Extract the [x, y] coordinate from the center of the cell holding the provided text.  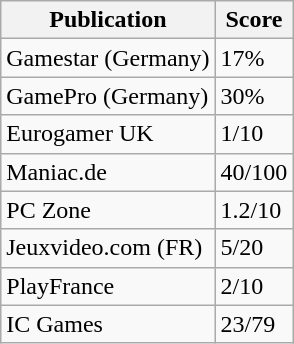
GamePro (Germany) [108, 96]
PlayFrance [108, 286]
Score [254, 20]
30% [254, 96]
Eurogamer UK [108, 134]
17% [254, 58]
Jeuxvideo.com (FR) [108, 248]
Maniac.de [108, 172]
Gamestar (Germany) [108, 58]
1.2/10 [254, 210]
23/79 [254, 324]
5/20 [254, 248]
IC Games [108, 324]
40/100 [254, 172]
Publication [108, 20]
1/10 [254, 134]
2/10 [254, 286]
PC Zone [108, 210]
